Capture the cell that displays the provided text and extract its [X, Y] central coordinate. 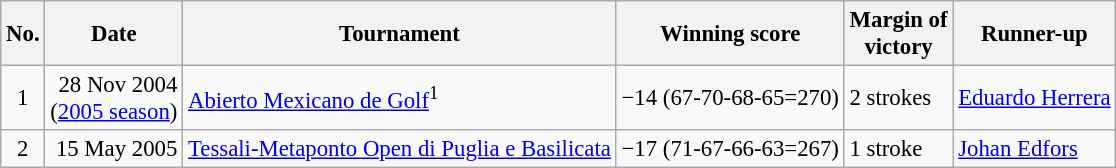
Runner-up [1034, 34]
Eduardo Herrera [1034, 98]
Margin ofvictory [898, 34]
Winning score [730, 34]
No. [23, 34]
Date [114, 34]
1 [23, 98]
15 May 2005 [114, 149]
2 strokes [898, 98]
Abierto Mexicano de Golf1 [400, 98]
−17 (71-67-66-63=267) [730, 149]
1 stroke [898, 149]
28 Nov 2004(2005 season) [114, 98]
−14 (67-70-68-65=270) [730, 98]
Tessali-Metaponto Open di Puglia e Basilicata [400, 149]
Tournament [400, 34]
Johan Edfors [1034, 149]
2 [23, 149]
